Search for the cell housing the specified text and yield its (x, y) center coordinate. 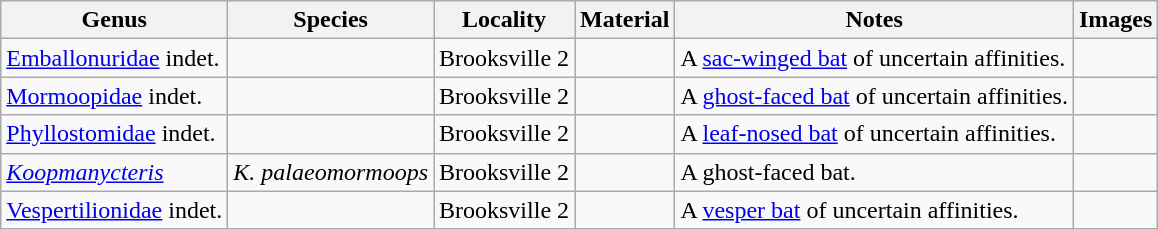
A sac-winged bat of uncertain affinities. (874, 58)
Genus (114, 20)
Koopmanycteris (114, 172)
Vespertilionidae indet. (114, 210)
Material (625, 20)
K. palaeomormoops (331, 172)
Locality (504, 20)
Images (1115, 20)
A ghost-faced bat. (874, 172)
Notes (874, 20)
A vesper bat of uncertain affinities. (874, 210)
Mormoopidae indet. (114, 96)
Emballonuridae indet. (114, 58)
A ghost-faced bat of uncertain affinities. (874, 96)
Phyllostomidae indet. (114, 134)
Species (331, 20)
A leaf-nosed bat of uncertain affinities. (874, 134)
